Pinpoint the cell where the given text exists, returning its [x, y] midpoint coordinate. 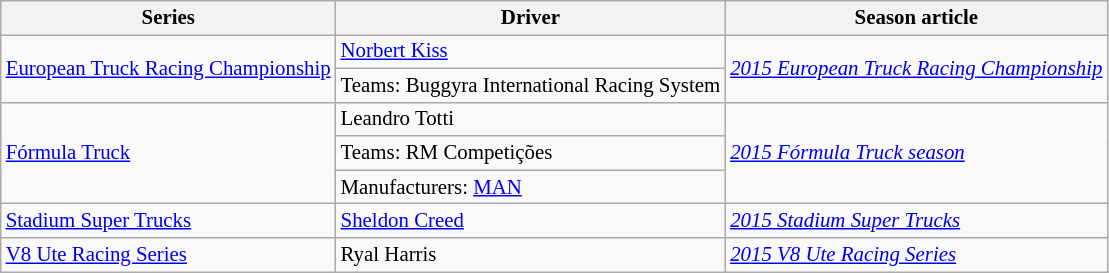
Series [168, 18]
2015 European Truck Racing Championship [916, 68]
Sheldon Creed [531, 221]
2015 Fórmula Truck season [916, 153]
Ryal Harris [531, 255]
V8 Ute Racing Series [168, 255]
2015 V8 Ute Racing Series [916, 255]
Teams: RM Competições [531, 153]
Teams: Buggyra International Racing System [531, 85]
Season article [916, 18]
Fórmula Truck [168, 153]
Manufacturers: MAN [531, 187]
Norbert Kiss [531, 51]
European Truck Racing Championship [168, 68]
2015 Stadium Super Trucks [916, 221]
Stadium Super Trucks [168, 221]
Driver [531, 18]
Leandro Totti [531, 119]
